Pinpoint the cell where the given text exists, returning its (X, Y) midpoint coordinate. 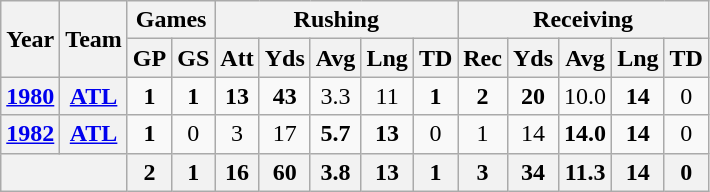
Rec (483, 58)
10.0 (586, 96)
Year (30, 39)
3.8 (336, 172)
GS (194, 58)
5.7 (336, 134)
16 (237, 172)
11 (387, 96)
Rushing (336, 20)
1982 (30, 134)
Att (237, 58)
20 (532, 96)
Games (170, 20)
43 (284, 96)
Team (94, 39)
11.3 (586, 172)
1980 (30, 96)
60 (284, 172)
Receiving (584, 20)
17 (284, 134)
14.0 (586, 134)
GP (149, 58)
34 (532, 172)
3.3 (336, 96)
